For the text-containing cell, return its midpoint in (X, Y) coordinate format. 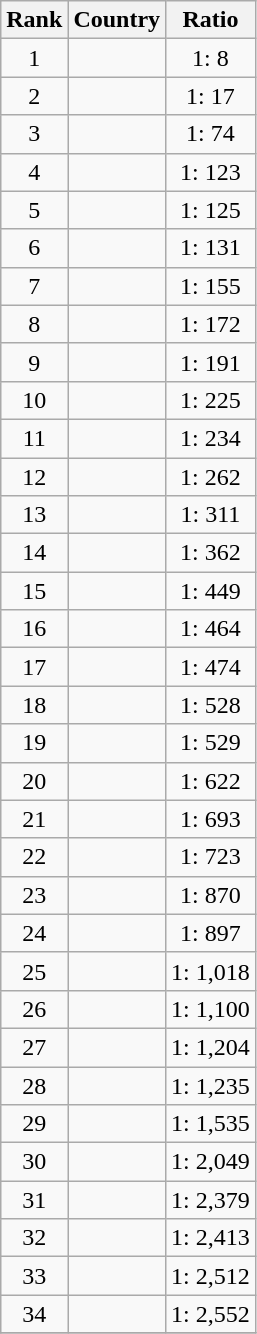
10 (34, 400)
7 (34, 286)
1: 311 (211, 515)
1: 2,049 (211, 1162)
1: 125 (211, 210)
1: 1,535 (211, 1124)
1: 528 (211, 705)
1: 693 (211, 819)
1: 622 (211, 781)
1: 1,204 (211, 1047)
5 (34, 210)
21 (34, 819)
16 (34, 629)
11 (34, 438)
1: 2,379 (211, 1200)
Rank (34, 20)
1: 191 (211, 362)
26 (34, 1009)
20 (34, 781)
34 (34, 1314)
9 (34, 362)
25 (34, 971)
1: 155 (211, 286)
1: 2,552 (211, 1314)
1: 1,018 (211, 971)
33 (34, 1276)
15 (34, 591)
23 (34, 895)
1: 1,235 (211, 1085)
29 (34, 1124)
27 (34, 1047)
1: 870 (211, 895)
31 (34, 1200)
4 (34, 172)
1: 172 (211, 324)
1: 262 (211, 477)
17 (34, 667)
13 (34, 515)
1: 8 (211, 58)
22 (34, 857)
1: 17 (211, 96)
12 (34, 477)
19 (34, 743)
1: 131 (211, 248)
1: 225 (211, 400)
1: 474 (211, 667)
Country (117, 20)
1: 74 (211, 134)
2 (34, 96)
32 (34, 1238)
14 (34, 553)
1: 449 (211, 591)
1: 723 (211, 857)
1: 123 (211, 172)
1 (34, 58)
8 (34, 324)
1: 529 (211, 743)
1: 1,100 (211, 1009)
1: 234 (211, 438)
28 (34, 1085)
3 (34, 134)
18 (34, 705)
Ratio (211, 20)
1: 897 (211, 933)
30 (34, 1162)
1: 2,512 (211, 1276)
1: 362 (211, 553)
6 (34, 248)
1: 2,413 (211, 1238)
24 (34, 933)
1: 464 (211, 629)
